Return the (x, y) coordinate for the center point of the cell that contains the specified text.  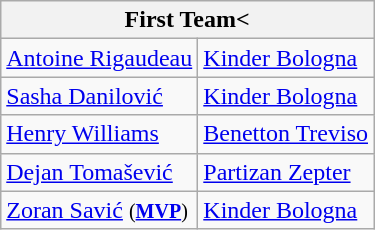
Partizan Zepter (286, 172)
First Team< (188, 20)
Zoran Savić (MVP) (100, 210)
Sasha Danilović (100, 96)
Henry Williams (100, 134)
Dejan Tomašević (100, 172)
Benetton Treviso (286, 134)
Antoine Rigaudeau (100, 58)
